Search for the cell housing the specified text and yield its [x, y] center coordinate. 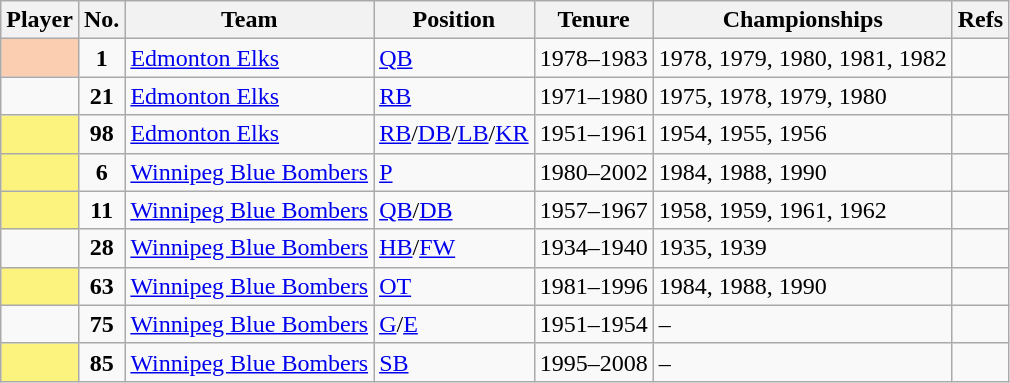
HB/FW [454, 248]
1995–2008 [594, 362]
28 [101, 248]
Refs [980, 20]
1935, 1939 [802, 248]
1934–1940 [594, 248]
1951–1954 [594, 324]
Team [250, 20]
1954, 1955, 1956 [802, 134]
1975, 1978, 1979, 1980 [802, 96]
RB/DB/LB/KR [454, 134]
RB [454, 96]
QB/DB [454, 210]
1980–2002 [594, 172]
Position [454, 20]
Championships [802, 20]
OT [454, 286]
21 [101, 96]
G/E [454, 324]
QB [454, 58]
P [454, 172]
1971–1980 [594, 96]
63 [101, 286]
1 [101, 58]
No. [101, 20]
1978–1983 [594, 58]
11 [101, 210]
SB [454, 362]
1951–1961 [594, 134]
75 [101, 324]
1978, 1979, 1980, 1981, 1982 [802, 58]
1958, 1959, 1961, 1962 [802, 210]
98 [101, 134]
1981–1996 [594, 286]
Tenure [594, 20]
Player [40, 20]
85 [101, 362]
6 [101, 172]
1957–1967 [594, 210]
